Capture the cell that displays the provided text and extract its [X, Y] central coordinate. 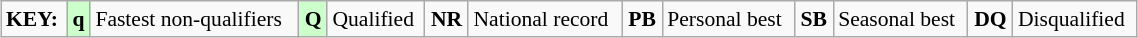
q [78, 19]
Q [314, 19]
NR [447, 19]
Seasonal best [900, 19]
KEY: [34, 19]
SB [814, 19]
Qualified [376, 19]
Fastest non-qualifiers [194, 19]
Personal best [728, 19]
DQ [990, 19]
PB [642, 19]
National record [545, 19]
Disqualified [1075, 19]
